Pinpoint the cell where the given text exists, returning its [x, y] midpoint coordinate. 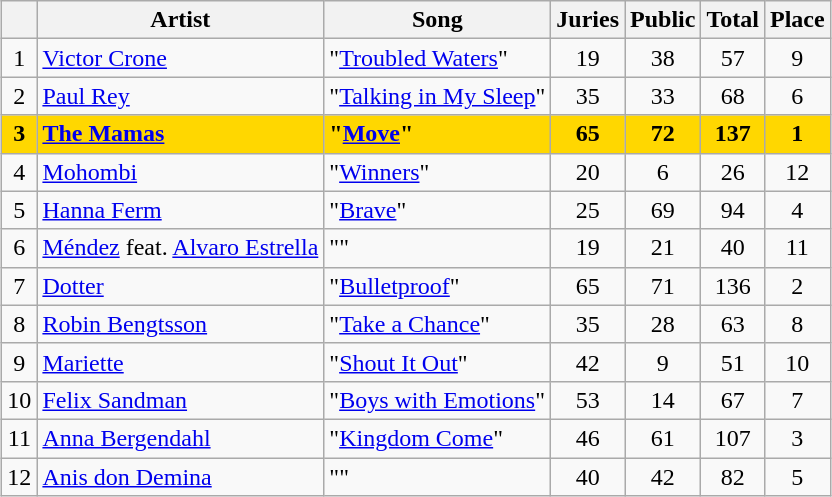
"Kingdom Come" [438, 438]
14 [663, 400]
Victor Crone [180, 58]
Song [438, 20]
Dotter [180, 286]
69 [663, 210]
Juries [588, 20]
63 [733, 324]
137 [733, 134]
Robin Bengtsson [180, 324]
Anis don Demina [180, 477]
Hanna Ferm [180, 210]
Artist [180, 20]
51 [733, 362]
38 [663, 58]
"Brave" [438, 210]
"Shout It Out" [438, 362]
Mariette [180, 362]
26 [733, 172]
61 [663, 438]
68 [733, 96]
107 [733, 438]
33 [663, 96]
71 [663, 286]
The Mamas [180, 134]
Mohombi [180, 172]
"Winners" [438, 172]
136 [733, 286]
Anna Bergendahl [180, 438]
Public [663, 20]
82 [733, 477]
20 [588, 172]
53 [588, 400]
"Boys with Emotions" [438, 400]
"Move" [438, 134]
Felix Sandman [180, 400]
21 [663, 248]
"Talking in My Sleep" [438, 96]
"Troubled Waters" [438, 58]
72 [663, 134]
Total [733, 20]
57 [733, 58]
Paul Rey [180, 96]
Méndez feat. Alvaro Estrella [180, 248]
"Bulletproof" [438, 286]
Place [797, 20]
28 [663, 324]
46 [588, 438]
67 [733, 400]
"Take a Chance" [438, 324]
25 [588, 210]
94 [733, 210]
